For the text-containing cell, return its midpoint in [X, Y] coordinate format. 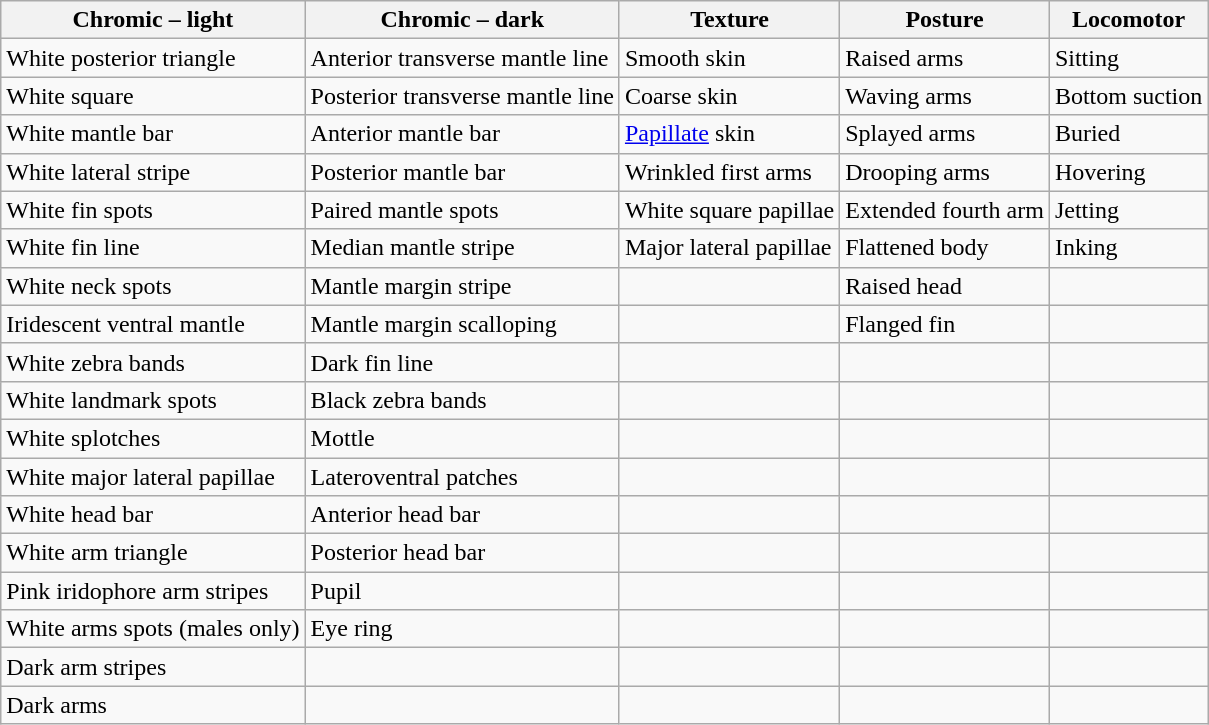
Coarse skin [729, 96]
Mantle margin stripe [462, 286]
Chromic – light [153, 20]
White posterior triangle [153, 58]
Lateroventral patches [462, 477]
Anterior mantle bar [462, 134]
Dark arm stripes [153, 667]
Inking [1128, 248]
Posterior transverse mantle line [462, 96]
Mottle [462, 438]
White fin line [153, 248]
White fin spots [153, 210]
White lateral stripe [153, 172]
Bottom suction [1128, 96]
Iridescent ventral mantle [153, 324]
Posture [945, 20]
Pupil [462, 591]
Chromic – dark [462, 20]
Eye ring [462, 629]
Dark fin line [462, 362]
Anterior transverse mantle line [462, 58]
Sitting [1128, 58]
Mantle margin scalloping [462, 324]
Wrinkled first arms [729, 172]
Median mantle stripe [462, 248]
White head bar [153, 515]
White neck spots [153, 286]
Posterior head bar [462, 553]
Raised head [945, 286]
Hovering [1128, 172]
Posterior mantle bar [462, 172]
Black zebra bands [462, 400]
Raised arms [945, 58]
White square papillae [729, 210]
Anterior head bar [462, 515]
Pink iridophore arm stripes [153, 591]
Drooping arms [945, 172]
Flanged fin [945, 324]
Paired mantle spots [462, 210]
Flattened body [945, 248]
White landmark spots [153, 400]
White square [153, 96]
Major lateral papillae [729, 248]
Texture [729, 20]
White mantle bar [153, 134]
Locomotor [1128, 20]
Papillate skin [729, 134]
White arm triangle [153, 553]
Smooth skin [729, 58]
Extended fourth arm [945, 210]
White splotches [153, 438]
White zebra bands [153, 362]
White major lateral papillae [153, 477]
Waving arms [945, 96]
White arms spots (males only) [153, 629]
Splayed arms [945, 134]
Dark arms [153, 705]
Jetting [1128, 210]
Buried [1128, 134]
